Return the (X, Y) coordinate for the center point of the cell that contains the specified text.  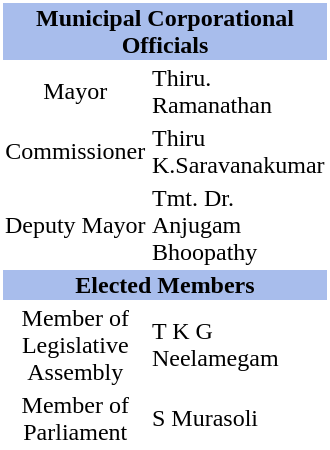
Member of Parliament (75, 418)
Thiru. Ramanathan (238, 92)
S Murasoli (238, 418)
Tmt. Dr. Anjugam Bhoopathy (238, 225)
Elected Members (165, 285)
Thiru K.Saravanakumar (238, 152)
Member of Legislative Assembly (75, 345)
Commissioner (75, 152)
T K G Neelamegam (238, 345)
Deputy Mayor (75, 225)
Mayor (75, 92)
Municipal Corporational Officials (165, 32)
